Find where the given text appears and provide that cell's center as [X, Y] coordinate. 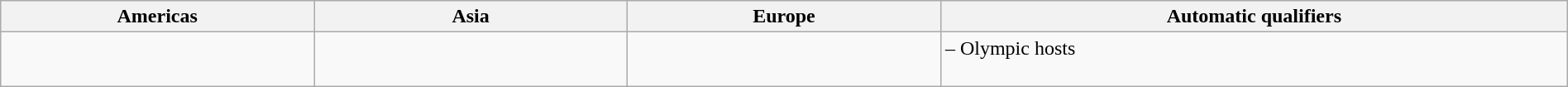
Asia [471, 17]
– Olympic hosts [1254, 60]
Automatic qualifiers [1254, 17]
Europe [784, 17]
Americas [157, 17]
